For the text-containing cell, return its midpoint in (x, y) coordinate format. 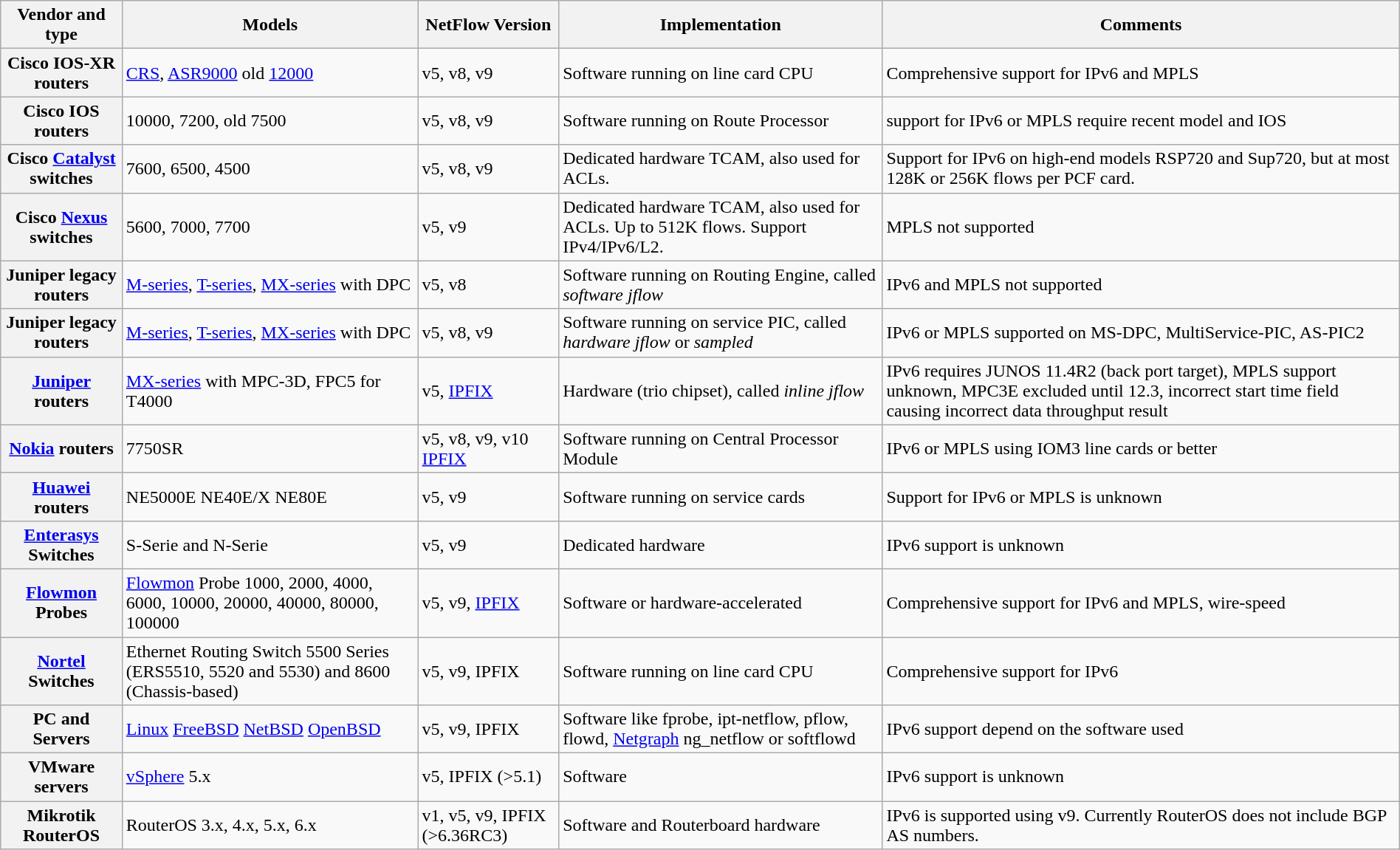
PC and Servers (62, 730)
v1, v5, v9, IPFIX (>6.36RC3) (489, 826)
Mikrotik RouterOS (62, 826)
NE5000E NE40E/X NE80E (270, 496)
support for IPv6 or MPLS require recent model and IOS (1141, 121)
Software like fprobe, ipt-netflow, pflow, flowd, Netgraph ng_netflow or softflowd (721, 730)
IPv6 support depend on the software used (1141, 730)
Support for IPv6 on high-end models RSP720 and Sup720, but at most 128K or 256K flows per PCF card. (1141, 168)
IPv6 and MPLS not supported (1141, 285)
MPLS not supported (1141, 227)
Software running on service PIC, called hardware jflow or sampled (721, 332)
Hardware (trio chipset), called inline jflow (721, 391)
Software running on Routing Engine, called software jflow (721, 285)
7750SR (270, 449)
Dedicated hardware TCAM, also used for ACLs. (721, 168)
v5, IPFIX (489, 391)
5600, 7000, 7700 (270, 227)
CRS, ASR9000 old 12000 (270, 72)
VMware servers (62, 777)
IPv6 is supported using v9. Currently RouterOS does not include BGP AS numbers. (1141, 826)
v5, v8 (489, 285)
Comprehensive support for IPv6 and MPLS, wire-speed (1141, 603)
MX-series with MPC-3D, FPC5 for T4000 (270, 391)
Flowmon Probe 1000, 2000, 4000, 6000, 10000, 20000, 40000, 80000, 100000 (270, 603)
Comprehensive support for IPv6 and MPLS (1141, 72)
Software running on service cards (721, 496)
Comprehensive support for IPv6 (1141, 671)
Huawei routers (62, 496)
Dedicated hardware TCAM, also used for ACLs. Up to 512K flows. Support IPv4/IPv6/L2. (721, 227)
Nortel Switches (62, 671)
Software running on Route Processor (721, 121)
S-Serie and N-Serie (270, 545)
7600, 6500, 4500 (270, 168)
Cisco IOS-XR routers (62, 72)
Software (721, 777)
Comments (1141, 25)
IPv6 or MPLS supported on MS-DPC, MultiService-PIC, AS-PIC2 (1141, 332)
Flowmon Probes (62, 603)
Support for IPv6 or MPLS is unknown (1141, 496)
Nokia routers (62, 449)
Vendor and type (62, 25)
vSphere 5.x (270, 777)
Cisco IOS routers (62, 121)
Software and Routerboard hardware (721, 826)
Linux FreeBSD NetBSD OpenBSD (270, 730)
NetFlow Version (489, 25)
Cisco Nexus switches (62, 227)
Ethernet Routing Switch 5500 Series (ERS5510, 5520 and 5530) and 8600 (Chassis-based) (270, 671)
Enterasys Switches (62, 545)
IPv6 or MPLS using IOM3 line cards or better (1141, 449)
Cisco Catalyst switches (62, 168)
10000, 7200, old 7500 (270, 121)
Software running on Central Processor Module (721, 449)
v5, v8, v9, v10 IPFIX (489, 449)
Implementation (721, 25)
Juniper routers (62, 391)
Software or hardware-accelerated (721, 603)
Models (270, 25)
v5, IPFIX (>5.1) (489, 777)
Dedicated hardware (721, 545)
RouterOS 3.x, 4.x, 5.x, 6.x (270, 826)
